Extract the [X, Y] coordinate from the center of the cell holding the provided text.  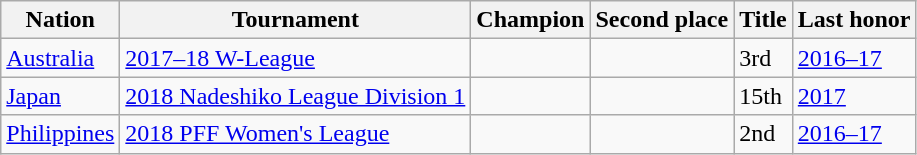
Title [764, 20]
Second place [662, 20]
2018 PFF Women's League [296, 134]
Australia [60, 58]
Last honor [854, 20]
Nation [60, 20]
2nd [764, 134]
Japan [60, 96]
Tournament [296, 20]
3rd [764, 58]
2018 Nadeshiko League Division 1 [296, 96]
2017–18 W-League [296, 58]
Philippines [60, 134]
15th [764, 96]
Champion [530, 20]
2017 [854, 96]
